Search for the cell housing the specified text and yield its (X, Y) center coordinate. 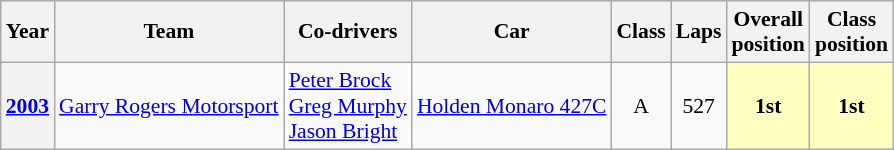
Co-drivers (348, 32)
Car (512, 32)
527 (699, 106)
Garry Rogers Motorsport (169, 106)
A (640, 106)
Year (28, 32)
Peter Brock Greg Murphy Jason Bright (348, 106)
Team (169, 32)
Classposition (852, 32)
Class (640, 32)
2003 (28, 106)
Holden Monaro 427C (512, 106)
Laps (699, 32)
Overallposition (768, 32)
